From the cell containing the given text, extract its center point as (x, y) coordinate. 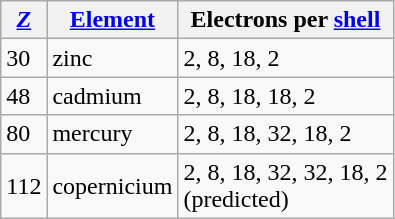
cadmium (112, 96)
112 (24, 186)
Element (112, 20)
2, 8, 18, 2 (286, 58)
copernicium (112, 186)
zinc (112, 58)
80 (24, 134)
2, 8, 18, 18, 2 (286, 96)
2, 8, 18, 32, 18, 2 (286, 134)
30 (24, 58)
48 (24, 96)
2, 8, 18, 32, 32, 18, 2(predicted) (286, 186)
Z (24, 20)
Electrons per shell (286, 20)
mercury (112, 134)
